Output the (x, y) coordinate of the center of the cell containing the given text.  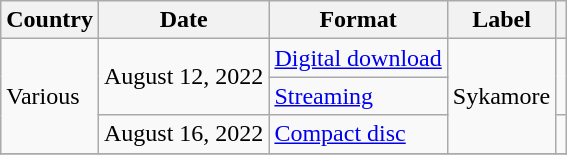
Label (501, 20)
August 12, 2022 (183, 77)
Various (50, 96)
Country (50, 20)
Streaming (358, 96)
Date (183, 20)
Format (358, 20)
Digital download (358, 58)
August 16, 2022 (183, 134)
Compact disc (358, 134)
Sykamore (501, 96)
